Detect which cell encompasses the target text, then output its [x, y] center coordinate. 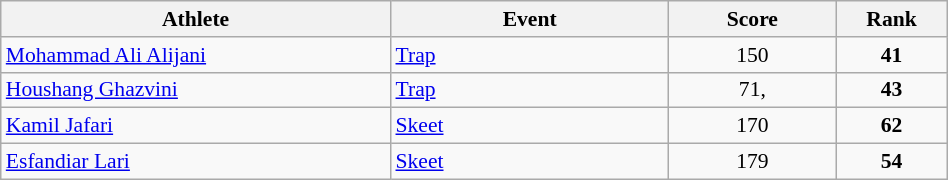
54 [892, 162]
43 [892, 90]
Kamil Jafari [196, 126]
Houshang Ghazvini [196, 90]
71, [752, 90]
Athlete [196, 19]
Rank [892, 19]
Esfandiar Lari [196, 162]
Score [752, 19]
170 [752, 126]
41 [892, 55]
Mohammad Ali Alijani [196, 55]
150 [752, 55]
62 [892, 126]
179 [752, 162]
Event [529, 19]
